Return (X, Y) of the center of cell containing provided text 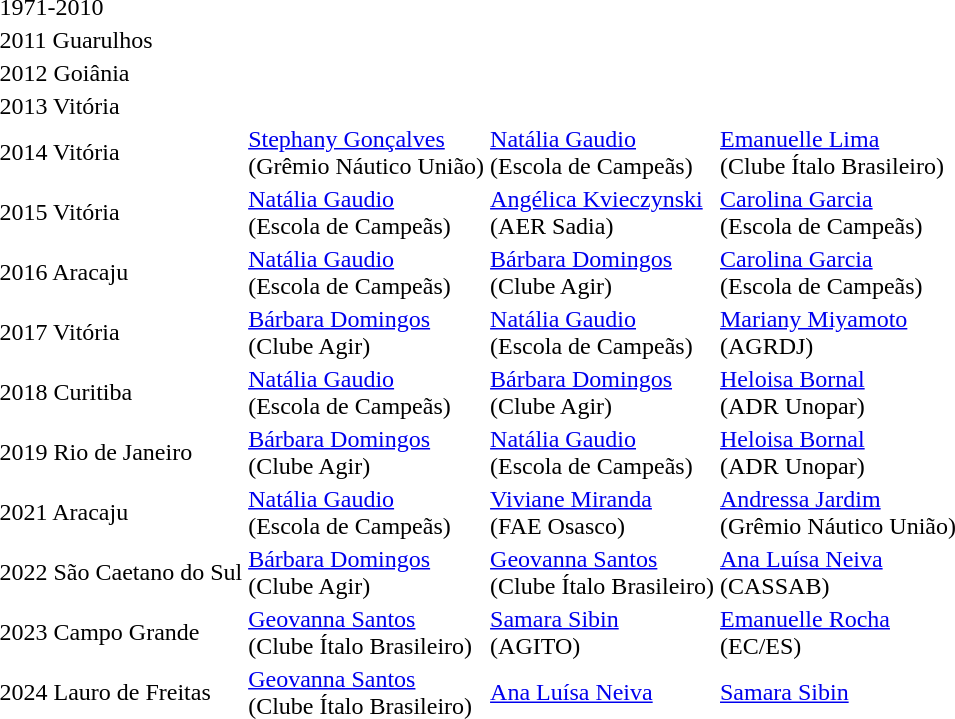
Viviane Miranda(FAE Osasco) (602, 512)
Angélica Kvieczynski(AER Sadia) (602, 212)
Stephany Gonçalves(Grêmio Náutico União) (366, 152)
Samara Sibin(AGITO) (602, 632)
